Extract the (X, Y) coordinate from the center of the cell holding the provided text.  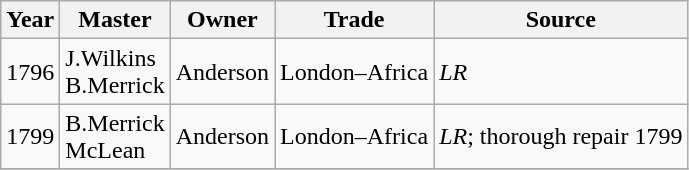
1799 (30, 136)
LR (561, 72)
1796 (30, 72)
Source (561, 20)
Owner (222, 20)
J.WilkinsB.Merrick (115, 72)
Trade (354, 20)
Master (115, 20)
LR; thorough repair 1799 (561, 136)
B.MerrickMcLean (115, 136)
Year (30, 20)
